Extract the (x, y) coordinate from the center of the cell holding the provided text.  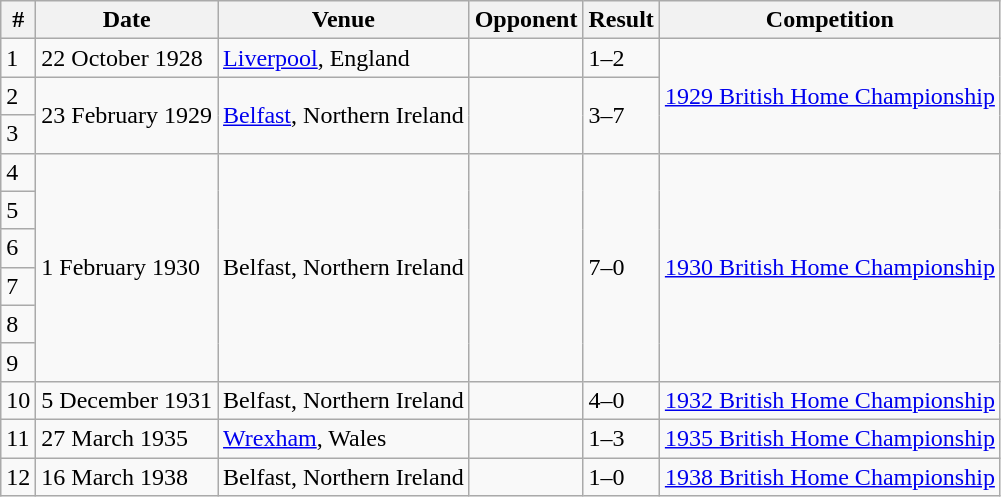
Opponent (526, 20)
3 (18, 134)
10 (18, 400)
# (18, 20)
Date (127, 20)
9 (18, 362)
11 (18, 438)
22 October 1928 (127, 58)
1935 British Home Championship (830, 438)
4–0 (621, 400)
Venue (344, 20)
5 (18, 210)
Result (621, 20)
2 (18, 96)
1938 British Home Championship (830, 477)
7–0 (621, 267)
12 (18, 477)
1–0 (621, 477)
4 (18, 172)
1 (18, 58)
Wrexham, Wales (344, 438)
1930 British Home Championship (830, 267)
23 February 1929 (127, 115)
1932 British Home Championship (830, 400)
6 (18, 248)
Liverpool, England (344, 58)
1 February 1930 (127, 267)
1–3 (621, 438)
Competition (830, 20)
5 December 1931 (127, 400)
7 (18, 286)
8 (18, 324)
3–7 (621, 115)
16 March 1938 (127, 477)
1929 British Home Championship (830, 96)
1–2 (621, 58)
27 March 1935 (127, 438)
